Provide the [x, y] coordinate of the cell's center where the given text is located.  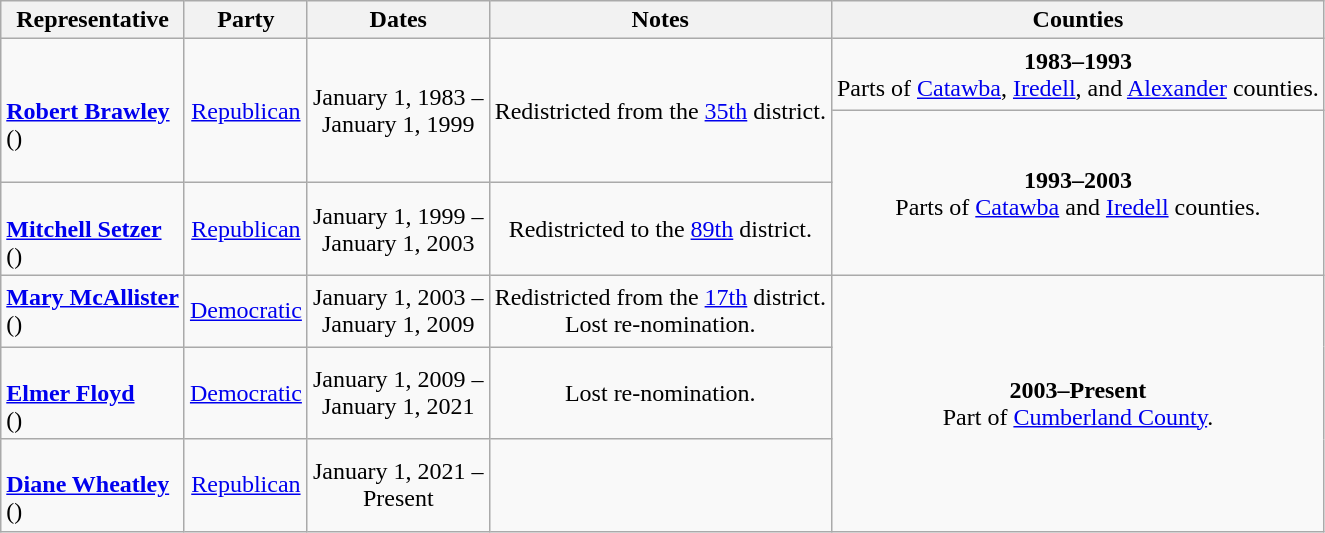
2003–Present Part of Cumberland County. [1078, 403]
Representative [93, 20]
January 1, 2009 – January 1, 2021 [398, 393]
Mary McAllister() [93, 311]
Elmer Floyd() [93, 393]
Mitchell Setzer() [93, 229]
Diane Wheatley() [93, 485]
Redistricted from the 17th district. Lost re-nomination. [660, 311]
January 1, 1983 – January 1, 1999 [398, 111]
Party [246, 20]
Dates [398, 20]
Redistricted from the 35th district. [660, 111]
January 1, 1999 – January 1, 2003 [398, 229]
1983–1993 Parts of Catawba, Iredell, and Alexander counties. [1078, 75]
Notes [660, 20]
1993–2003 Parts of Catawba and Iredell counties. [1078, 193]
January 1, 2021 – Present [398, 485]
Robert Brawley() [93, 111]
Redistricted to the 89th district. [660, 229]
January 1, 2003 – January 1, 2009 [398, 311]
Counties [1078, 20]
Lost re-nomination. [660, 393]
